Provide the [x, y] coordinate of the cell's center where the given text is located.  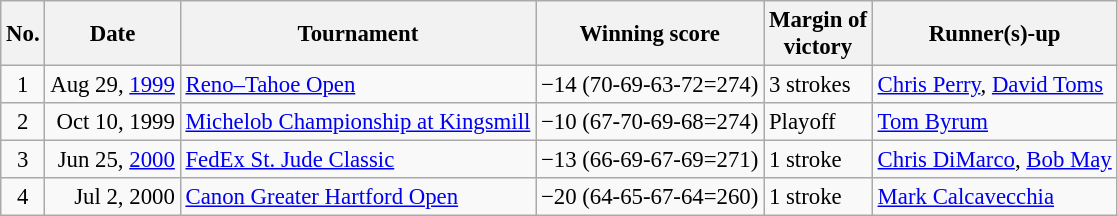
2 [23, 122]
Runner(s)-up [994, 34]
Date [112, 34]
Oct 10, 1999 [112, 122]
1 [23, 85]
Winning score [650, 34]
Tournament [358, 34]
−20 (64-65-67-64=260) [650, 197]
FedEx St. Jude Classic [358, 160]
Playoff [818, 122]
Jun 25, 2000 [112, 160]
−13 (66-69-67-69=271) [650, 160]
Tom Byrum [994, 122]
−10 (67-70-69-68=274) [650, 122]
Canon Greater Hartford Open [358, 197]
3 [23, 160]
Chris DiMarco, Bob May [994, 160]
Margin ofvictory [818, 34]
Jul 2, 2000 [112, 197]
Aug 29, 1999 [112, 85]
Chris Perry, David Toms [994, 85]
4 [23, 197]
3 strokes [818, 85]
Michelob Championship at Kingsmill [358, 122]
−14 (70-69-63-72=274) [650, 85]
Reno–Tahoe Open [358, 85]
Mark Calcavecchia [994, 197]
No. [23, 34]
